Extract the (x, y) coordinate from the center of the cell holding the provided text.  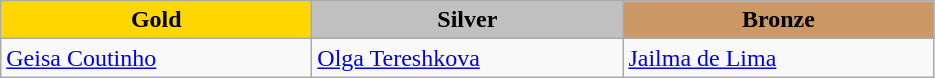
Silver (468, 20)
Olga Tereshkova (468, 58)
Jailma de Lima (778, 58)
Gold (156, 20)
Bronze (778, 20)
Geisa Coutinho (156, 58)
